Identify which cell holds the provided text, then report its (X, Y) central coordinate. 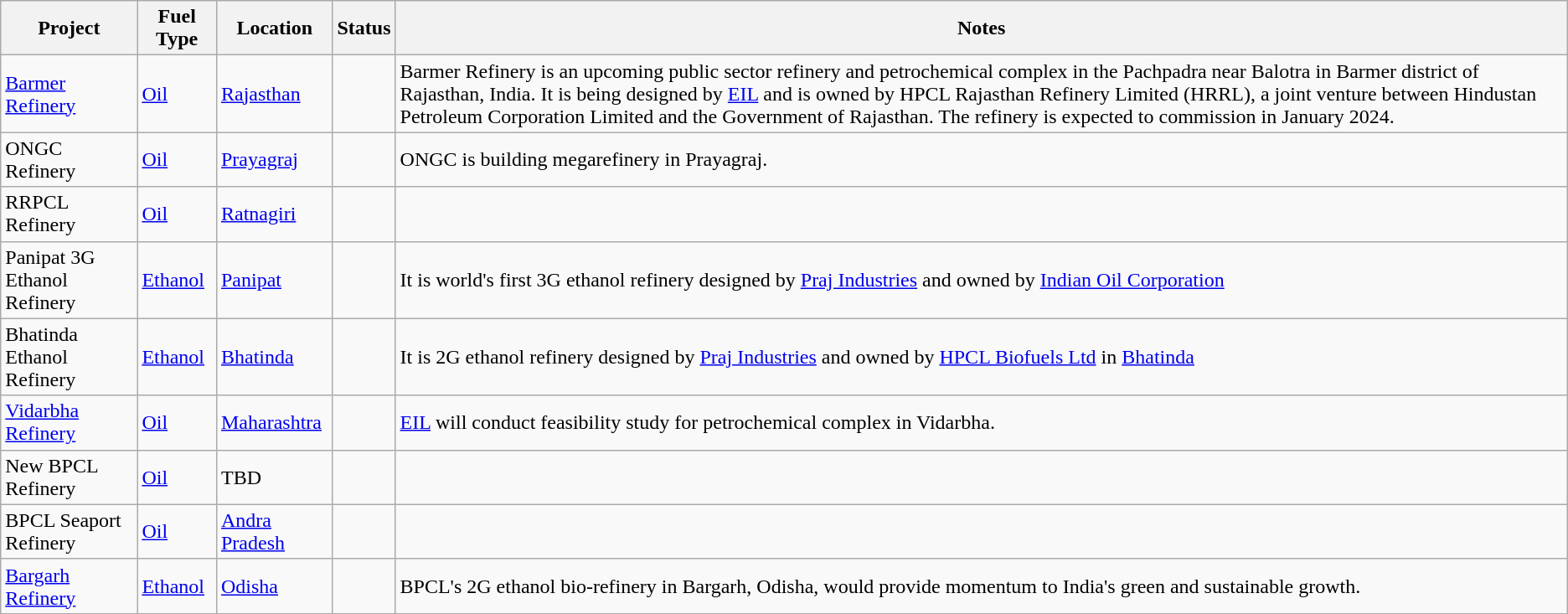
Panipat (274, 280)
Andra Pradesh (274, 531)
ONGC is building megarefinery in Prayagraj. (982, 159)
Vidarbha Refinery (69, 422)
Ratnagiri (274, 214)
Rajasthan (274, 94)
It is 2G ethanol refinery designed by Praj Industries and owned by HPCL Biofuels Ltd in Bhatinda (982, 357)
Project (69, 28)
ONGC Refinery (69, 159)
TBD (274, 477)
BPCL Seaport Refinery (69, 531)
It is world's first 3G ethanol refinery designed by Praj Industries and owned by Indian Oil Corporation (982, 280)
Status (364, 28)
Location (274, 28)
Panipat 3G Ethanol Refinery (69, 280)
BPCL's 2G ethanol bio-refinery in Bargarh, Odisha, would provide momentum to India's green and sustainable growth. (982, 586)
Maharashtra (274, 422)
Bhatinda Ethanol Refinery (69, 357)
Fuel Type (178, 28)
Notes (982, 28)
EIL will conduct feasibility study for petrochemical complex in Vidarbha. (982, 422)
Odisha (274, 586)
Bargarh Refinery (69, 586)
RRPCL Refinery (69, 214)
Prayagraj (274, 159)
Bhatinda (274, 357)
Barmer Refinery (69, 94)
New BPCL Refinery (69, 477)
